Locate the cell with the specified text and output its [X, Y] center coordinate. 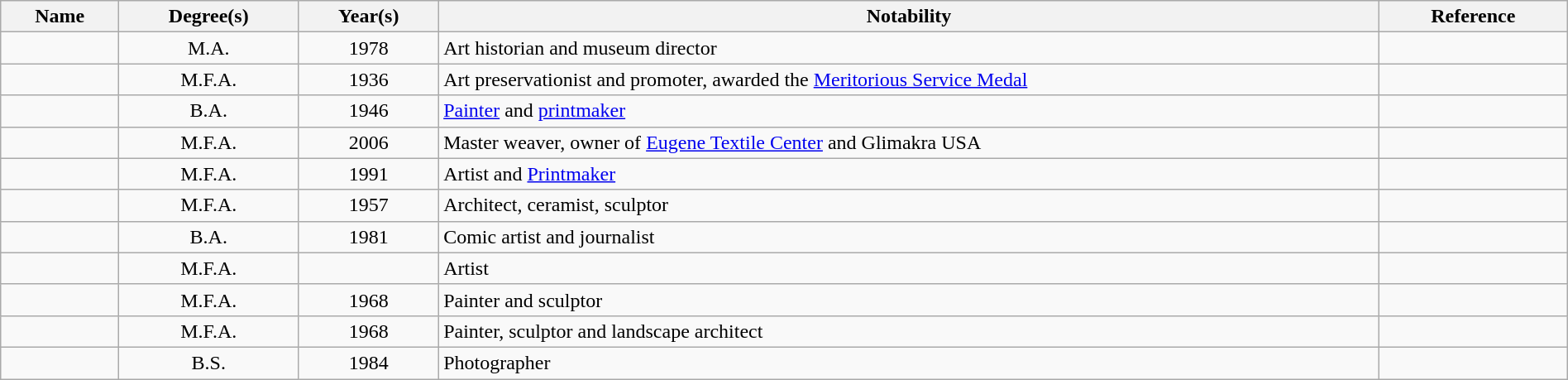
1991 [369, 174]
Degree(s) [208, 17]
Artist [910, 268]
1984 [369, 363]
Art preservationist and promoter, awarded the Meritorious Service Medal [910, 79]
Master weaver, owner of Eugene Textile Center and Glimakra USA [910, 142]
Photographer [910, 363]
Artist and Printmaker [910, 174]
Year(s) [369, 17]
Painter and sculptor [910, 300]
Reference [1473, 17]
M.A. [208, 48]
Name [60, 17]
1946 [369, 111]
Art historian and museum director [910, 48]
1936 [369, 79]
Comic artist and journalist [910, 237]
1981 [369, 237]
Painter, sculptor and landscape architect [910, 331]
Painter and printmaker [910, 111]
1978 [369, 48]
1957 [369, 205]
2006 [369, 142]
Notability [910, 17]
B.S. [208, 363]
Architect, ceramist, sculptor [910, 205]
